Provide the [X, Y] coordinate of the cell's center where the given text is located.  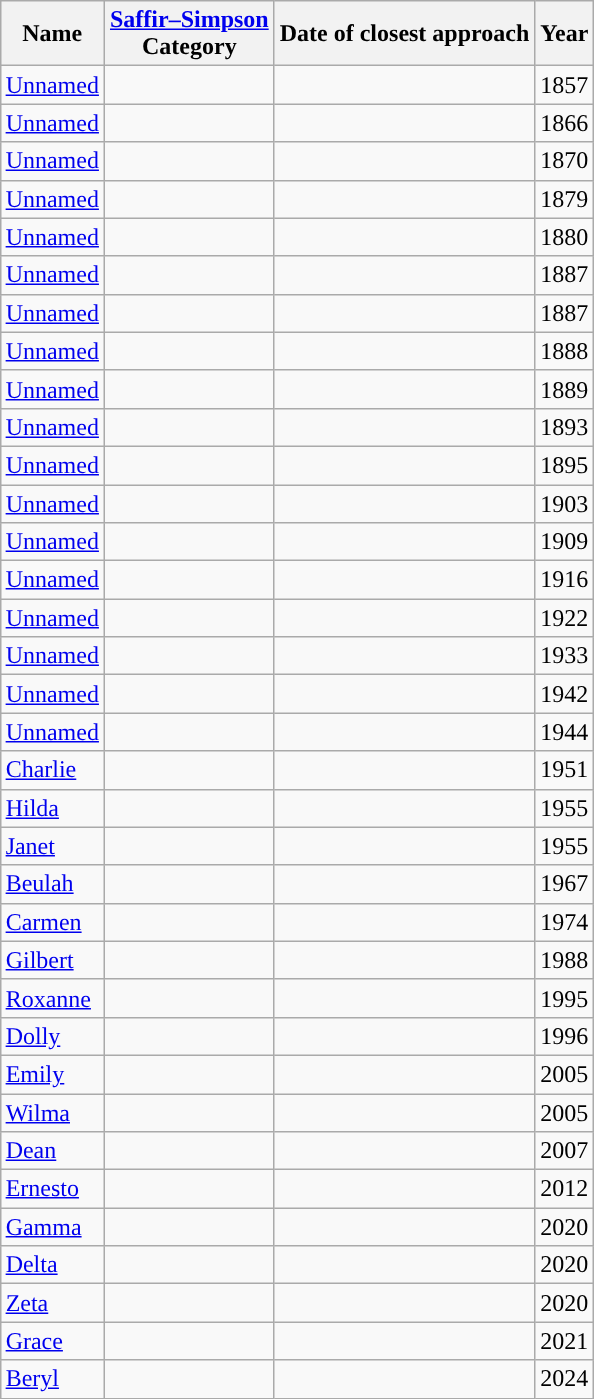
Emily [52, 1074]
2021 [564, 1341]
1974 [564, 922]
1903 [564, 503]
1942 [564, 694]
1880 [564, 237]
Gamma [52, 1227]
1870 [564, 161]
2012 [564, 1189]
1909 [564, 542]
Grace [52, 1341]
1888 [564, 351]
1895 [564, 465]
1996 [564, 1036]
Gilbert [52, 960]
Saffir–SimpsonCategory [189, 34]
1916 [564, 580]
1922 [564, 618]
Beulah [52, 884]
1879 [564, 199]
Zeta [52, 1303]
Roxanne [52, 998]
Date of closest approach [404, 34]
Beryl [52, 1379]
Wilma [52, 1113]
Ernesto [52, 1189]
1889 [564, 389]
1951 [564, 770]
1988 [564, 960]
2007 [564, 1151]
Year [564, 34]
2024 [564, 1379]
Hilda [52, 808]
Charlie [52, 770]
Janet [52, 846]
Dolly [52, 1036]
1995 [564, 998]
1967 [564, 884]
Carmen [52, 922]
Dean [52, 1151]
Name [52, 34]
1933 [564, 656]
1857 [564, 85]
1944 [564, 732]
1893 [564, 427]
Delta [52, 1265]
1866 [564, 123]
